Determine the (X, Y) coordinate at the center of the cell enclosing the given text.  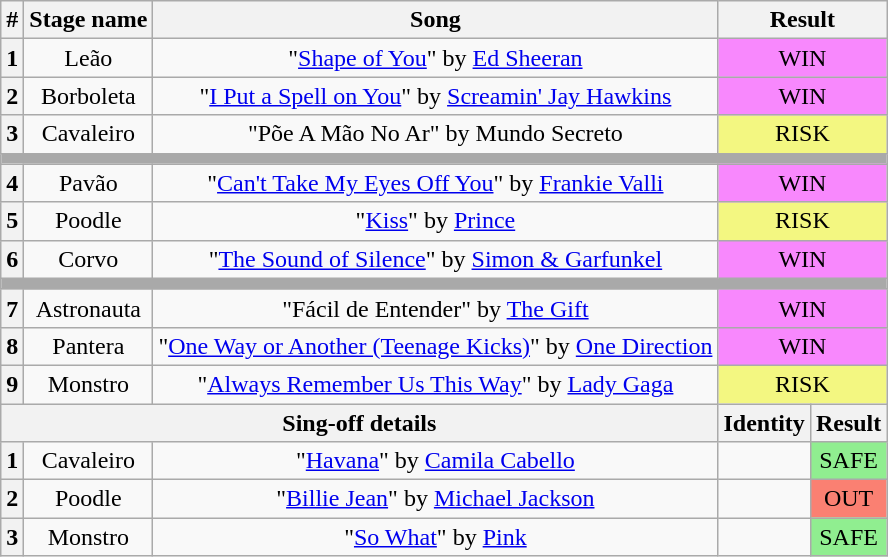
Leão (88, 58)
"Kiss" by Prince (436, 221)
Borboleta (88, 96)
"The Sound of Silence" by Simon & Garfunkel (436, 259)
Pantera (88, 346)
8 (12, 346)
Astronauta (88, 308)
"Billie Jean" by Michael Jackson (436, 499)
Identity (764, 423)
6 (12, 259)
Song (436, 20)
"Can't Take My Eyes Off You" by Frankie Valli (436, 183)
"I Put a Spell on You" by Screamin' Jay Hawkins (436, 96)
OUT (848, 499)
9 (12, 384)
Pavão (88, 183)
"So What" by Pink (436, 537)
"Havana" by Camila Cabello (436, 461)
Stage name (88, 20)
Sing-off details (360, 423)
"Always Remember Us This Way" by Lady Gaga (436, 384)
"Põe A Mão No Ar" by Mundo Secreto (436, 134)
# (12, 20)
5 (12, 221)
7 (12, 308)
"Shape of You" by Ed Sheeran (436, 58)
"One Way or Another (Teenage Kicks)" by One Direction (436, 346)
"Fácil de Entender" by The Gift (436, 308)
4 (12, 183)
Corvo (88, 259)
